Provide the [x, y] coordinate of the cell's center where the given text is located.  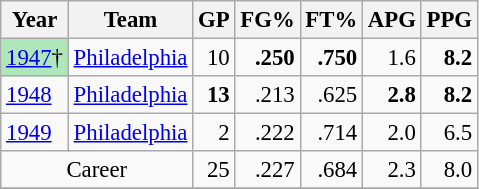
.750 [332, 58]
2 [214, 133]
.250 [268, 58]
.684 [332, 170]
10 [214, 58]
.714 [332, 133]
8.0 [449, 170]
Career [97, 170]
.222 [268, 133]
FG% [268, 20]
Year [35, 20]
.227 [268, 170]
2.0 [392, 133]
1947† [35, 58]
2.8 [392, 95]
APG [392, 20]
1.6 [392, 58]
6.5 [449, 133]
25 [214, 170]
GP [214, 20]
2.3 [392, 170]
1948 [35, 95]
FT% [332, 20]
1949 [35, 133]
Team [130, 20]
.213 [268, 95]
13 [214, 95]
.625 [332, 95]
PPG [449, 20]
